Determine the [x, y] coordinate at the center of the cell enclosing the given text.  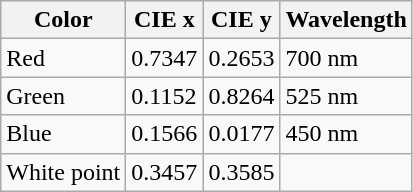
0.2653 [242, 58]
0.1566 [164, 134]
Blue [64, 134]
White point [64, 172]
700 nm [346, 58]
0.1152 [164, 96]
450 nm [346, 134]
CIE x [164, 20]
Wavelength [346, 20]
525 nm [346, 96]
0.8264 [242, 96]
0.7347 [164, 58]
CIE y [242, 20]
0.3585 [242, 172]
Red [64, 58]
0.3457 [164, 172]
Green [64, 96]
Color [64, 20]
0.0177 [242, 134]
